Capture the cell that displays the provided text and extract its (X, Y) central coordinate. 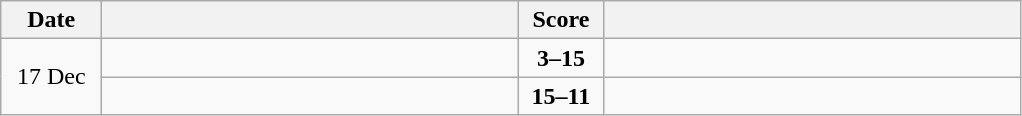
17 Dec (52, 77)
3–15 (561, 58)
Date (52, 20)
15–11 (561, 96)
Score (561, 20)
